Output the (X, Y) coordinate of the center of the cell containing the given text.  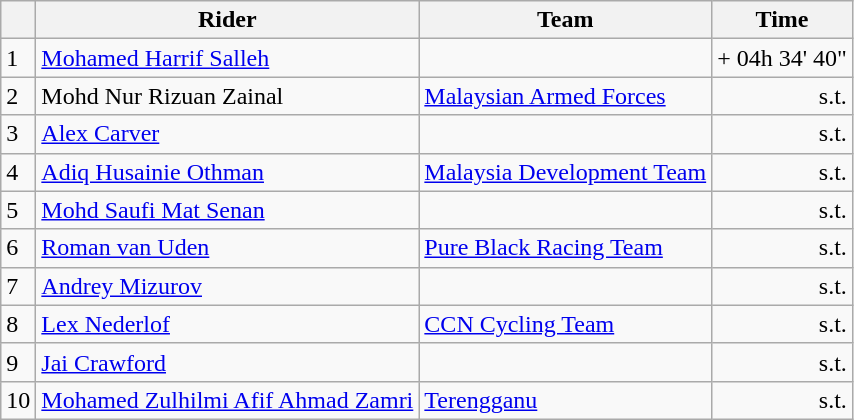
Andrey Mizurov (228, 286)
Malaysia Development Team (566, 172)
Lex Nederlof (228, 324)
Pure Black Racing Team (566, 248)
4 (18, 172)
10 (18, 400)
6 (18, 248)
CCN Cycling Team (566, 324)
5 (18, 210)
8 (18, 324)
Adiq Husainie Othman (228, 172)
1 (18, 58)
Rider (228, 20)
Mohamed Zulhilmi Afif Ahmad Zamri (228, 400)
3 (18, 134)
Malaysian Armed Forces (566, 96)
Terengganu (566, 400)
Roman van Uden (228, 248)
Jai Crawford (228, 362)
Time (782, 20)
2 (18, 96)
Mohd Saufi Mat Senan (228, 210)
Mohamed Harrif Salleh (228, 58)
Alex Carver (228, 134)
+ 04h 34' 40" (782, 58)
9 (18, 362)
7 (18, 286)
Mohd Nur Rizuan Zainal (228, 96)
Team (566, 20)
